Provide the [X, Y] coordinate of the cell's center where the given text is located.  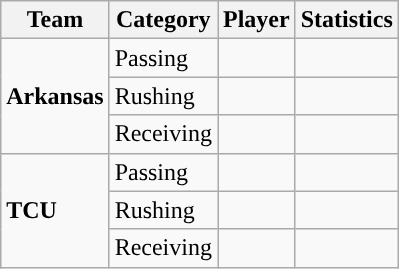
Category [163, 20]
Player [257, 20]
Arkansas [55, 96]
Statistics [346, 20]
Team [55, 20]
TCU [55, 210]
